Capture the cell that displays the provided text and extract its (X, Y) central coordinate. 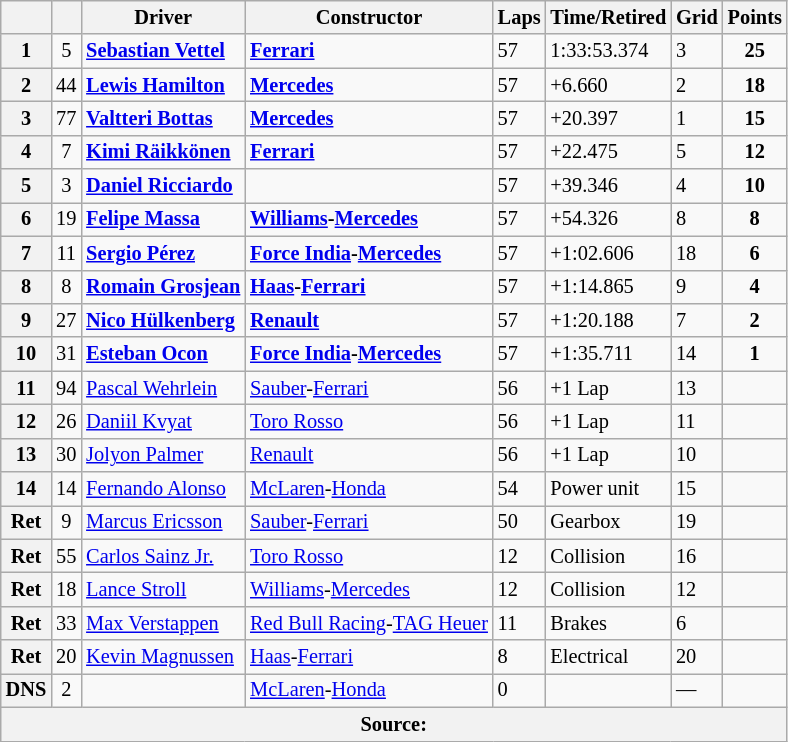
Valtteri Bottas (163, 118)
— (697, 690)
26 (66, 421)
+1:14.865 (609, 287)
0 (520, 690)
Kevin Magnussen (163, 657)
Max Verstappen (163, 623)
27 (66, 320)
Power unit (609, 489)
+1:20.188 (609, 320)
50 (520, 522)
16 (697, 556)
Gearbox (609, 522)
Lewis Hamilton (163, 85)
Daniil Kvyat (163, 421)
77 (66, 118)
Lance Stroll (163, 589)
Esteban Ocon (163, 354)
Sebastian Vettel (163, 51)
Felipe Massa (163, 219)
+1:02.606 (609, 253)
+54.326 (609, 219)
30 (66, 455)
Sergio Pérez (163, 253)
Electrical (609, 657)
+20.397 (609, 118)
Carlos Sainz Jr. (163, 556)
Kimi Räikkönen (163, 152)
25 (755, 51)
+22.475 (609, 152)
1:33:53.374 (609, 51)
Brakes (609, 623)
Constructor (369, 17)
Jolyon Palmer (163, 455)
Fernando Alonso (163, 489)
31 (66, 354)
Source: (394, 724)
54 (520, 489)
DNS (26, 690)
44 (66, 85)
Marcus Ericsson (163, 522)
Pascal Wehrlein (163, 388)
+6.660 (609, 85)
Driver (163, 17)
Romain Grosjean (163, 287)
Grid (697, 17)
+1:35.711 (609, 354)
Points (755, 17)
Daniel Ricciardo (163, 186)
Nico Hülkenberg (163, 320)
Laps (520, 17)
+39.346 (609, 186)
Red Bull Racing-TAG Heuer (369, 623)
33 (66, 623)
55 (66, 556)
Time/Retired (609, 17)
94 (66, 388)
